Return the [x, y] coordinate for the center point of the cell that contains the specified text.  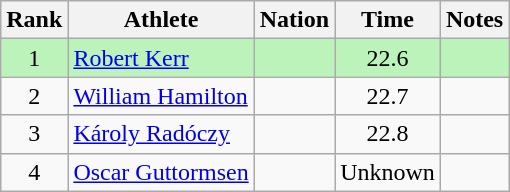
Athlete [161, 20]
4 [34, 172]
Notes [474, 20]
3 [34, 134]
Oscar Guttormsen [161, 172]
1 [34, 58]
Unknown [388, 172]
Time [388, 20]
22.6 [388, 58]
22.7 [388, 96]
22.8 [388, 134]
Rank [34, 20]
William Hamilton [161, 96]
Robert Kerr [161, 58]
Károly Radóczy [161, 134]
Nation [294, 20]
2 [34, 96]
